Extract the (x, y) coordinate from the center of the cell holding the provided text.  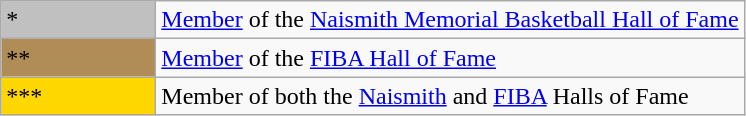
Member of the Naismith Memorial Basketball Hall of Fame (450, 20)
** (78, 58)
* (78, 20)
Member of both the Naismith and FIBA Halls of Fame (450, 96)
*** (78, 96)
Member of the FIBA Hall of Fame (450, 58)
